Identify which cell holds the provided text, then report its [x, y] central coordinate. 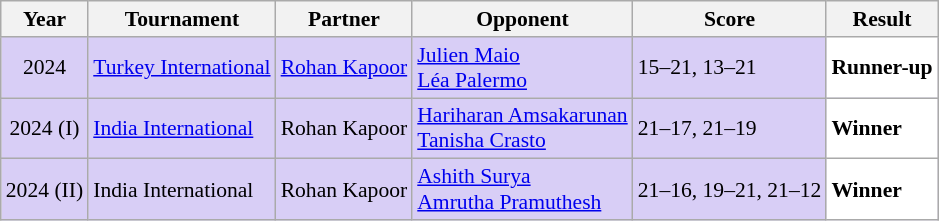
21–17, 21–19 [730, 128]
Score [730, 19]
Turkey International [182, 68]
2024 (II) [44, 190]
15–21, 13–21 [730, 68]
2024 (I) [44, 128]
Julien Maio Léa Palermo [522, 68]
Partner [344, 19]
Year [44, 19]
Tournament [182, 19]
Ashith Surya Amrutha Pramuthesh [522, 190]
Runner-up [882, 68]
21–16, 19–21, 21–12 [730, 190]
2024 [44, 68]
Opponent [522, 19]
Result [882, 19]
Hariharan Amsakarunan Tanisha Crasto [522, 128]
